Detect which cell encompasses the target text, then output its (X, Y) center coordinate. 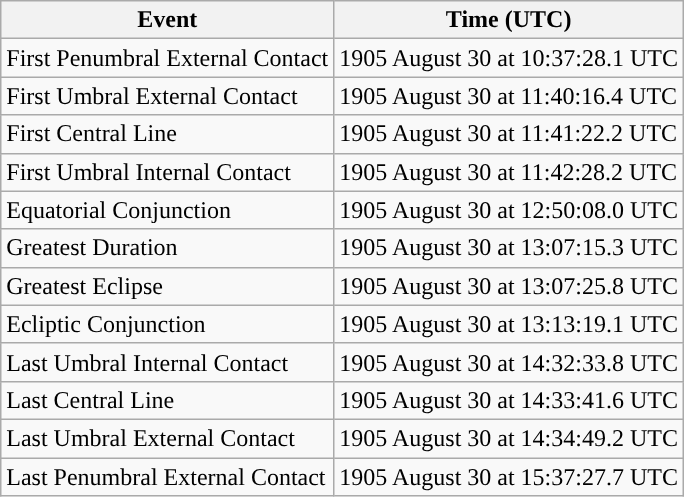
Event (168, 20)
1905 August 30 at 11:41:22.2 UTC (509, 134)
1905 August 30 at 11:42:28.2 UTC (509, 172)
Greatest Eclipse (168, 286)
Ecliptic Conjunction (168, 324)
1905 August 30 at 14:32:33.8 UTC (509, 362)
Equatorial Conjunction (168, 210)
1905 August 30 at 14:34:49.2 UTC (509, 438)
1905 August 30 at 14:33:41.6 UTC (509, 400)
First Central Line (168, 134)
First Umbral Internal Contact (168, 172)
Time (UTC) (509, 20)
Greatest Duration (168, 248)
1905 August 30 at 13:07:15.3 UTC (509, 248)
1905 August 30 at 10:37:28.1 UTC (509, 58)
1905 August 30 at 13:07:25.8 UTC (509, 286)
Last Central Line (168, 400)
1905 August 30 at 15:37:27.7 UTC (509, 477)
1905 August 30 at 11:40:16.4 UTC (509, 96)
Last Umbral Internal Contact (168, 362)
Last Penumbral External Contact (168, 477)
First Umbral External Contact (168, 96)
Last Umbral External Contact (168, 438)
1905 August 30 at 13:13:19.1 UTC (509, 324)
First Penumbral External Contact (168, 58)
1905 August 30 at 12:50:08.0 UTC (509, 210)
